Determine the (X, Y) coordinate at the center of the cell enclosing the given text.  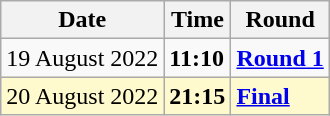
21:15 (198, 96)
Round (280, 20)
19 August 2022 (82, 58)
11:10 (198, 58)
20 August 2022 (82, 96)
Round 1 (280, 58)
Time (198, 20)
Date (82, 20)
Final (280, 96)
